Search for the cell housing the specified text and yield its (X, Y) center coordinate. 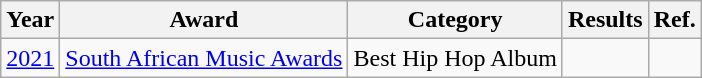
Year (30, 20)
2021 (30, 58)
Category (455, 20)
Results (605, 20)
Award (204, 20)
Ref. (674, 20)
Best Hip Hop Album (455, 58)
South African Music Awards (204, 58)
